Output the (x, y) coordinate of the center of the cell containing the given text.  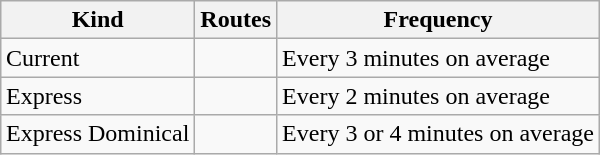
Current (97, 58)
Frequency (438, 20)
Every 3 or 4 minutes on average (438, 134)
Routes (236, 20)
Express (97, 96)
Every 2 minutes on average (438, 96)
Express Dominical (97, 134)
Kind (97, 20)
Every 3 minutes on average (438, 58)
